Search for the cell housing the specified text and yield its (X, Y) center coordinate. 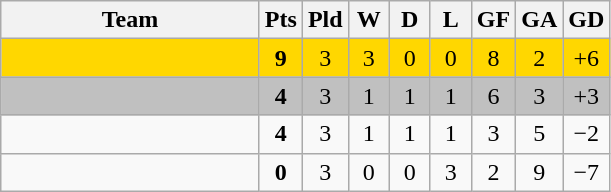
+6 (586, 58)
Pld (325, 20)
Team (130, 20)
GF (493, 20)
5 (540, 134)
L (450, 20)
GD (586, 20)
D (410, 20)
Pts (280, 20)
−7 (586, 172)
8 (493, 58)
−2 (586, 134)
6 (493, 96)
+3 (586, 96)
GA (540, 20)
W (368, 20)
